Scan for the cell matching the given text and deliver its [X, Y] coordinate at center. 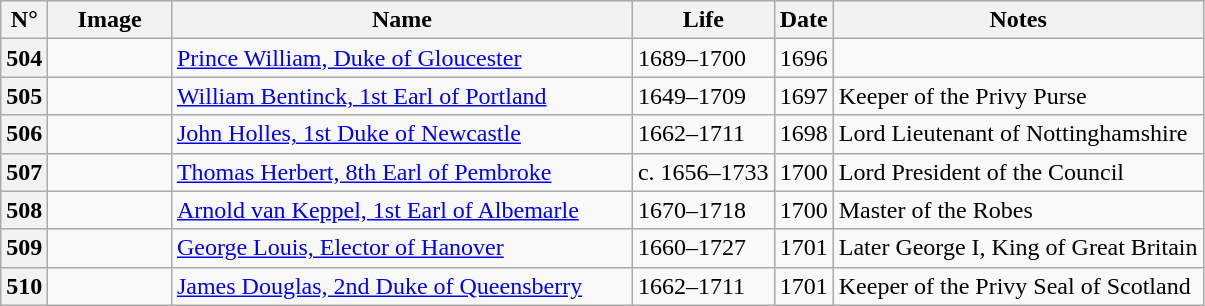
509 [24, 248]
James Douglas, 2nd Duke of Queensberry [402, 286]
510 [24, 286]
506 [24, 134]
1689–1700 [703, 58]
508 [24, 210]
Lord Lieutenant of Nottinghamshire [1018, 134]
Master of the Robes [1018, 210]
1649–1709 [703, 96]
Keeper of the Privy Purse [1018, 96]
William Bentinck, 1st Earl of Portland [402, 96]
Later George I, King of Great Britain [1018, 248]
Date [804, 20]
507 [24, 172]
1696 [804, 58]
Arnold van Keppel, 1st Earl of Albemarle [402, 210]
504 [24, 58]
Life [703, 20]
c. 1656–1733 [703, 172]
Name [402, 20]
N° [24, 20]
1660–1727 [703, 248]
1670–1718 [703, 210]
1697 [804, 96]
John Holles, 1st Duke of Newcastle [402, 134]
Prince William, Duke of Gloucester [402, 58]
1698 [804, 134]
Keeper of the Privy Seal of Scotland [1018, 286]
George Louis, Elector of Hanover [402, 248]
Image [110, 20]
Lord President of the Council [1018, 172]
505 [24, 96]
Thomas Herbert, 8th Earl of Pembroke [402, 172]
Notes [1018, 20]
